Return (X, Y) of the center of cell containing provided text 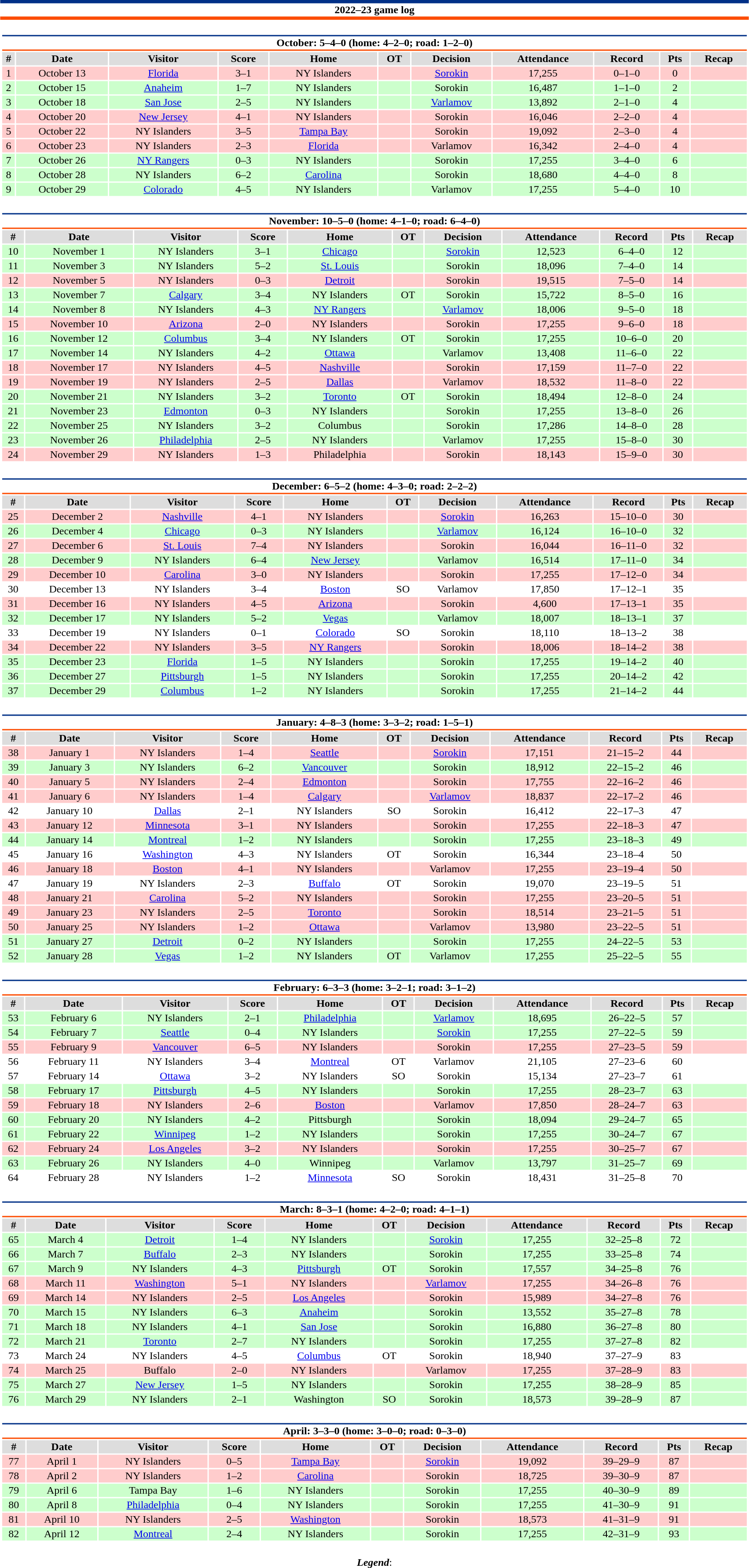
26–22–5 (627, 1018)
January 27 (70, 942)
2–4–0 (627, 146)
April 6 (62, 1491)
79 (14, 1491)
April 8 (62, 1505)
November 3 (79, 266)
11–7–0 (631, 367)
17,159 (551, 367)
0–2 (246, 942)
37–27–8 (624, 1341)
27–23–5 (627, 1047)
6–4 (259, 560)
October 22 (62, 132)
3–0 (259, 575)
0–1–0 (627, 73)
0–1 (259, 633)
34–25–8 (624, 1269)
58 (13, 1090)
November 19 (79, 382)
20–14–2 (628, 676)
52 (13, 956)
December 10 (77, 575)
February 11 (74, 1061)
November 29 (79, 454)
December 27 (77, 676)
November 21 (79, 396)
29–24–7 (627, 1119)
27–23–7 (627, 1076)
22–16–2 (625, 782)
68 (13, 1283)
18,007 (545, 618)
22–17–3 (625, 811)
2–1–0 (627, 102)
November 10 (79, 324)
March 14 (66, 1298)
18,494 (551, 396)
March 11 (66, 1283)
32–25–8 (624, 1240)
November 12 (79, 338)
41–30–9 (621, 1505)
16,514 (545, 560)
17,286 (551, 425)
17–13–1 (628, 604)
17,755 (540, 782)
2022–23 game log (374, 10)
36–27–8 (624, 1327)
39–30–9 (621, 1476)
31–25–7 (627, 1163)
40–30–9 (621, 1491)
March 29 (66, 1399)
February 22 (74, 1134)
17–11–0 (628, 560)
3 (8, 102)
November 7 (79, 295)
18,094 (542, 1119)
December 23 (77, 662)
17–12–0 (628, 575)
October: 5–4–0 (home: 4–2–0; road: 1–2–0) (374, 43)
18,725 (532, 1476)
January 19 (70, 884)
16–11–0 (628, 546)
29 (13, 575)
5–1 (239, 1283)
March 4 (66, 1240)
15–9–0 (631, 454)
16,044 (545, 546)
December 6 (77, 546)
39–28–9 (624, 1399)
15–10–0 (628, 517)
15,134 (542, 1076)
April: 3–3–0 (home: 3–0–0; road: 0–3–0) (374, 1431)
0 (675, 73)
2–7 (239, 1341)
January 14 (70, 840)
41–31–9 (621, 1520)
January: 4–8–3 (home: 3–3–2; road: 1–5–1) (374, 722)
February 18 (74, 1105)
January 1 (70, 753)
November 1 (79, 251)
0–5 (234, 1462)
December 17 (77, 618)
23–22–5 (625, 927)
6–4–0 (631, 251)
54 (13, 1032)
January 28 (70, 956)
March 7 (66, 1254)
17 (13, 353)
12–8–0 (631, 396)
85 (676, 1385)
April 12 (62, 1534)
February 26 (74, 1163)
December 4 (77, 531)
18,110 (545, 633)
19 (13, 382)
18,143 (551, 454)
October 23 (62, 146)
13,797 (542, 1163)
23–18–3 (625, 840)
March: 8–3–1 (home: 4–2–0; road: 4–1–1) (374, 1210)
9 (8, 190)
November 23 (79, 411)
21 (13, 411)
73 (13, 1356)
December 16 (77, 604)
41 (13, 797)
18–14–2 (628, 647)
18,940 (537, 1356)
9–6–0 (631, 324)
7–5–0 (631, 280)
23–18–4 (625, 855)
66 (13, 1254)
1–1–0 (627, 88)
37–27–9 (624, 1356)
35–27–8 (624, 1312)
77 (14, 1462)
71 (13, 1327)
11–8–0 (631, 382)
January 16 (70, 855)
3–4–0 (627, 161)
December 2 (77, 517)
18–13–1 (628, 618)
February 6 (74, 1018)
18,096 (551, 266)
March 24 (66, 1356)
April 10 (62, 1520)
October 18 (62, 102)
15 (13, 324)
17,151 (540, 753)
33 (13, 633)
October 29 (62, 190)
22–17–2 (625, 797)
16–10–0 (628, 531)
January 10 (70, 811)
15,722 (551, 295)
October 26 (62, 161)
October 20 (62, 117)
January 25 (70, 927)
4,600 (545, 604)
February: 6–3–3 (home: 3–2–1; road: 3–1–2) (374, 988)
February 20 (74, 1119)
18,431 (542, 1177)
February 7 (74, 1032)
11–6–0 (631, 353)
13,980 (540, 927)
March 25 (66, 1370)
November 26 (79, 440)
11 (13, 266)
75 (13, 1385)
December 22 (77, 647)
22–18–3 (625, 826)
10–6–0 (631, 338)
25–22–5 (625, 956)
23 (13, 440)
April 2 (62, 1476)
1–3 (263, 454)
1–7 (243, 88)
4–4–0 (627, 175)
December 13 (77, 589)
81 (14, 1520)
30–25–7 (627, 1148)
19,070 (540, 884)
37–28–9 (624, 1370)
November 8 (79, 309)
64 (13, 1177)
November 5 (79, 280)
18,680 (543, 175)
8–5–0 (631, 295)
18,695 (542, 1018)
27–22–5 (627, 1032)
38–28–9 (624, 1385)
34–27–8 (624, 1298)
7 (8, 161)
January 6 (70, 797)
March 9 (66, 1269)
16,880 (537, 1327)
93 (674, 1534)
February 28 (74, 1177)
39–29–9 (621, 1462)
30–24–7 (627, 1134)
February 24 (74, 1148)
November: 10–5–0 (home: 4–1–0; road: 6–4–0) (374, 221)
18,837 (540, 797)
November 25 (79, 425)
1–6 (234, 1491)
January 12 (70, 826)
56 (13, 1061)
27–23–6 (627, 1061)
45 (13, 855)
16,046 (543, 117)
November 17 (79, 367)
January 3 (70, 768)
17–12–1 (628, 589)
24–22–5 (625, 942)
6–5 (253, 1047)
36 (13, 676)
16,124 (545, 531)
March 27 (66, 1385)
1 (8, 73)
28–24–7 (627, 1105)
22–15–2 (625, 768)
January 5 (70, 782)
25 (13, 517)
4–0 (253, 1163)
23–21–5 (625, 913)
February 14 (74, 1076)
43 (13, 826)
19–14–2 (628, 662)
16,412 (540, 811)
18,532 (551, 382)
October 15 (62, 88)
January 21 (70, 898)
5 (8, 132)
13 (13, 295)
89 (674, 1491)
5–4–0 (627, 190)
February 17 (74, 1090)
December: 6–5–2 (home: 4–3–0; road: 2–2–2) (374, 486)
16,263 (545, 517)
7–4 (259, 546)
18–13–2 (628, 633)
21–15–2 (625, 753)
13,552 (537, 1312)
December 29 (77, 691)
16,342 (543, 146)
March 18 (66, 1327)
7–4–0 (631, 266)
February 9 (74, 1047)
15,989 (537, 1298)
48 (13, 898)
December 19 (77, 633)
28–23–7 (627, 1090)
23–19–5 (625, 884)
January 18 (70, 869)
33–25–8 (624, 1254)
13,892 (543, 102)
12,523 (551, 251)
23–19–4 (625, 869)
23–20–5 (625, 898)
October 13 (62, 73)
18,514 (540, 913)
42–31–9 (621, 1534)
6–3 (239, 1312)
December 9 (77, 560)
14–8–0 (631, 425)
16,344 (540, 855)
39 (13, 768)
November 14 (79, 353)
27 (13, 546)
13–8–0 (631, 411)
2–3–0 (627, 132)
March 15 (66, 1312)
18,912 (540, 768)
2–2–0 (627, 117)
15–8–0 (631, 440)
21,105 (542, 1061)
April 1 (62, 1462)
62 (13, 1148)
March 21 (66, 1341)
13,408 (551, 353)
31–25–8 (627, 1177)
October 28 (62, 175)
2–6 (253, 1105)
31 (13, 604)
17,557 (537, 1269)
19,515 (551, 280)
9–5–0 (631, 309)
21–14–2 (628, 691)
16,487 (543, 88)
34–26–8 (624, 1283)
January 23 (70, 913)
